Output the (X, Y) coordinate of the center of the cell containing the given text.  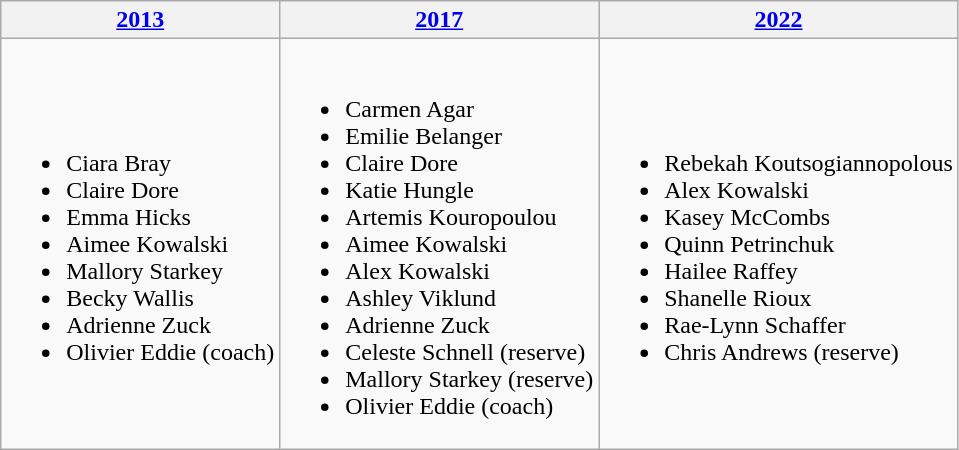
2022 (779, 20)
2013 (140, 20)
2017 (440, 20)
Ciara BrayClaire DoreEmma HicksAimee KowalskiMallory StarkeyBecky WallisAdrienne ZuckOlivier Eddie (coach) (140, 244)
Rebekah KoutsogiannopolousAlex KowalskiKasey McCombsQuinn PetrinchukHailee RaffeyShanelle RiouxRae-Lynn SchafferChris Andrews (reserve) (779, 244)
